Locate the cell with the specified text and output its [X, Y] center coordinate. 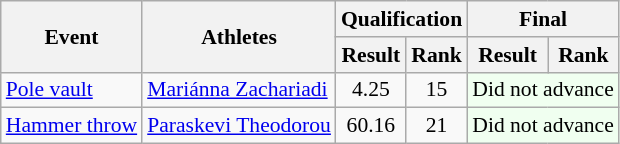
Final [543, 19]
Athletes [239, 36]
4.25 [371, 90]
Qualification [402, 19]
Mariánna Zachariadi [239, 90]
Paraskevi Theodorou [239, 126]
Hammer throw [72, 126]
15 [436, 90]
21 [436, 126]
60.16 [371, 126]
Event [72, 36]
Pole vault [72, 90]
